Return [X, Y] of the center of cell containing provided text 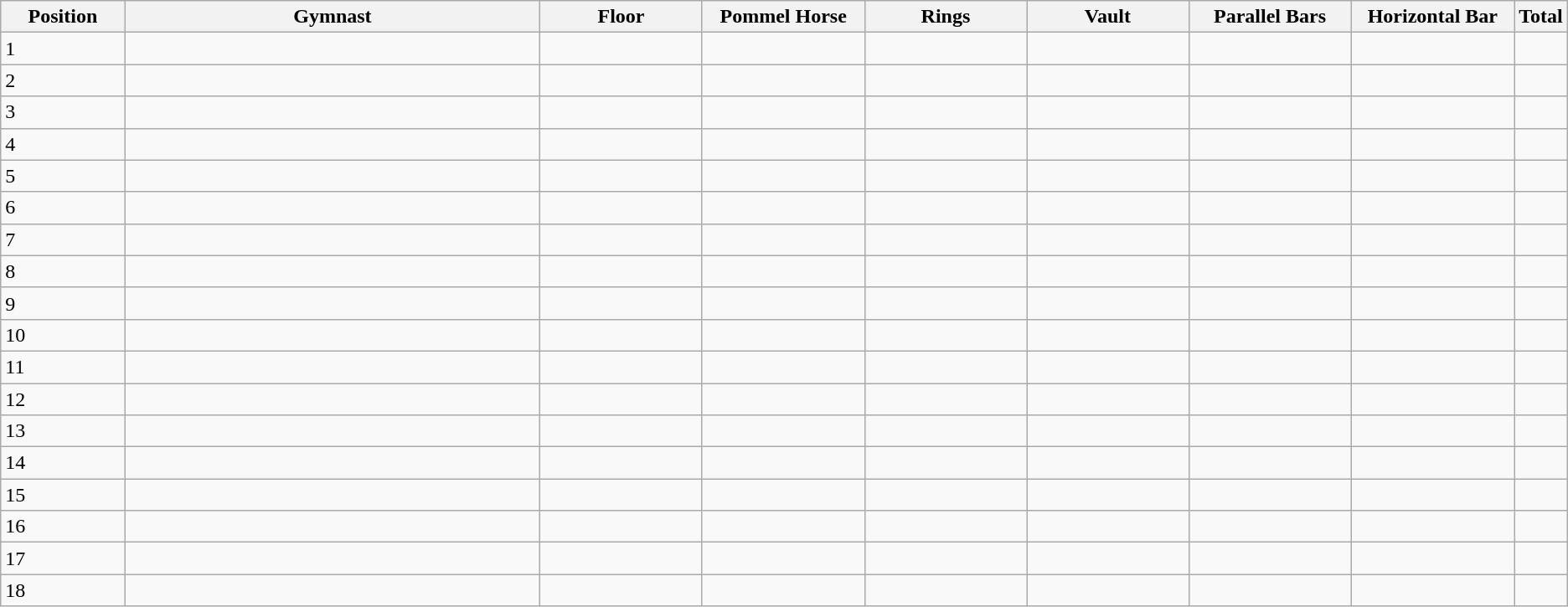
9 [63, 303]
11 [63, 367]
Gymnast [333, 17]
Vault [1107, 17]
13 [63, 431]
Parallel Bars [1270, 17]
Position [63, 17]
18 [63, 590]
Floor [622, 17]
12 [63, 399]
3 [63, 112]
Horizontal Bar [1432, 17]
14 [63, 463]
5 [63, 176]
17 [63, 558]
1 [63, 49]
7 [63, 239]
8 [63, 271]
Pommel Horse [783, 17]
Rings [945, 17]
15 [63, 495]
4 [63, 144]
6 [63, 208]
Total [1541, 17]
2 [63, 80]
10 [63, 335]
16 [63, 527]
